Find where the given text appears and provide that cell's center as [x, y] coordinate. 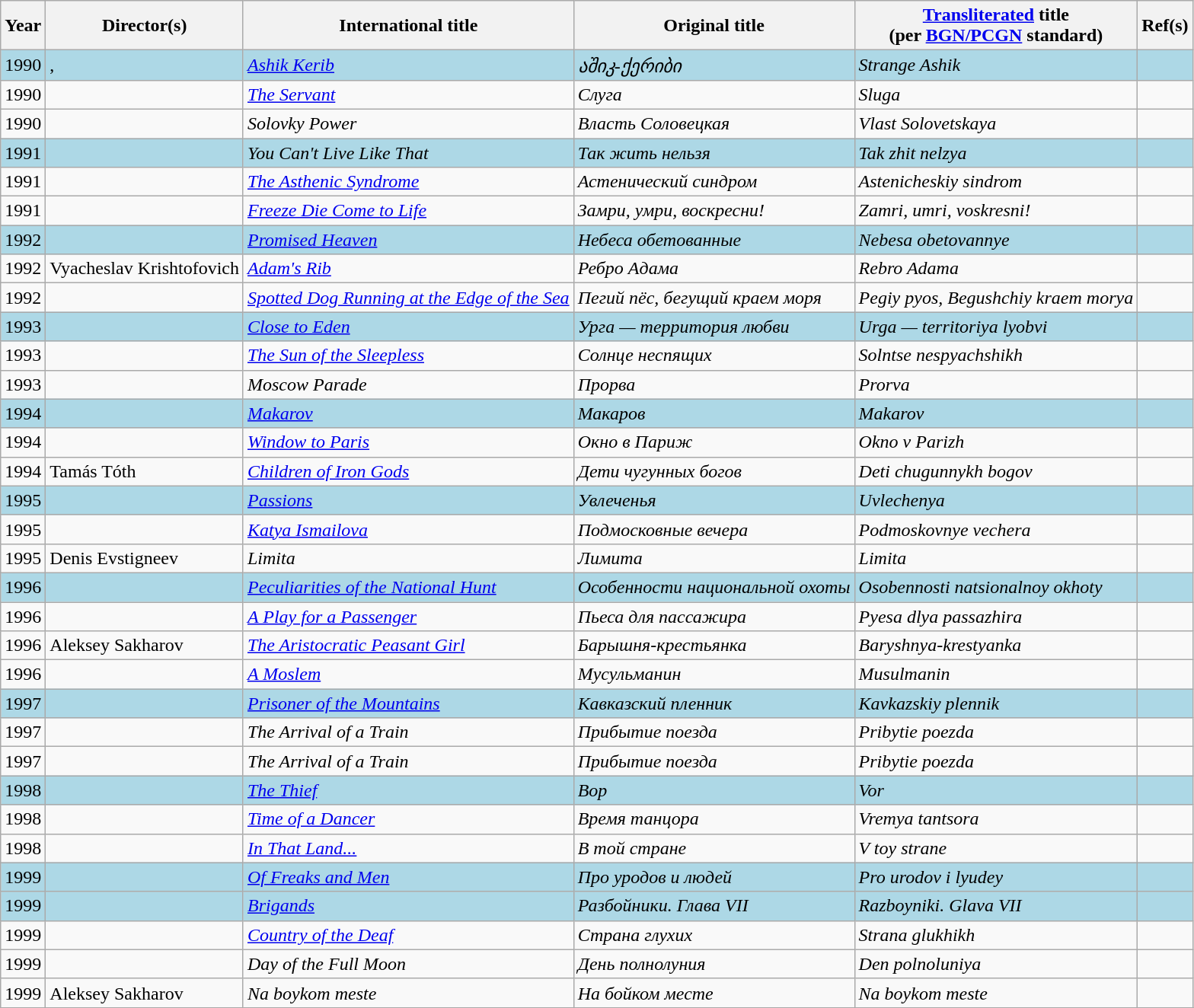
Увлеченья [714, 500]
Астенический синдром [714, 182]
A Play for a Passenger [408, 616]
Solovky Power [408, 123]
In That Land... [408, 848]
Pro urodov i lyudey [996, 877]
Ref(s) [1165, 26]
Макаров [714, 413]
Слуга [714, 94]
Deti chugunnykh bogov [996, 471]
Year [23, 26]
Пегий пёс, бегущий краем моря [714, 298]
Osobennosti natsionalnoy okhoty [996, 587]
Vor [996, 790]
Kavkazskiy plennik [996, 703]
Мусульманин [714, 675]
Razboyniki. Glava VII [996, 906]
Den polnoluniya [996, 964]
Подмосковные вечера [714, 529]
Лимита [714, 558]
Солнце неспящих [714, 356]
Ребро Адама [714, 269]
Close to Eden [408, 327]
Of Freaks and Men [408, 877]
Spotted Dog Running at the Edge of the Sea [408, 298]
Vlast Solovetskaya [996, 123]
You Can't Live Like That [408, 153]
Кавказский пленник [714, 703]
Прорва [714, 384]
Brigands [408, 906]
Peculiarities of the National Hunt [408, 587]
Time of a Dancer [408, 819]
The Thief [408, 790]
Musulmanin [996, 675]
Freeze Die Come to Life [408, 211]
Strange Ashik [996, 65]
Барышня-крестьянка [714, 646]
Country of the Deaf [408, 935]
Урга — территория любви [714, 327]
Moscow Parade [408, 384]
აშიკ-ქერიბი [714, 65]
Sluga [996, 94]
The Asthenic Syndrome [408, 182]
Original title [714, 26]
Особенности национальной охоты [714, 587]
International title [408, 26]
Children of Iron Gods [408, 471]
Solntse nespyachshikh [996, 356]
Tamás Tóth [145, 471]
Astenicheskiy sindrom [996, 182]
Adam's Rib [408, 269]
Urga — territoriya lyobvi [996, 327]
Vremya tantsora [996, 819]
В той стране [714, 848]
, [145, 65]
Nebesa obetovannye [996, 240]
Pegiy pyos, Begushchiy kraem morya [996, 298]
Tak zhit nelzya [996, 153]
Transliterated title(per BGN/PCGN standard) [996, 26]
Baryshnya-krestyanka [996, 646]
Okno v Parizh [996, 442]
Vyacheslav Krishtofovich [145, 269]
Небеса обетованные [714, 240]
Denis Evstigneev [145, 558]
Strana glukhikh [996, 935]
Вор [714, 790]
A Moslem [408, 675]
Podmoskovnye vechera [996, 529]
The Sun of the Sleepless [408, 356]
Zamri, umri, voskresni! [996, 211]
Власть Соловецкая [714, 123]
Pyesa dlya passazhira [996, 616]
The Servant [408, 94]
Uvlechenya [996, 500]
Про уродов и людей [714, 877]
Prorva [996, 384]
Пьеса для пассажира [714, 616]
Passions [408, 500]
Rebro Adama [996, 269]
На бойком месте [714, 993]
Katya Ismailova [408, 529]
Замри, умри, воскресни! [714, 211]
The Aristocratic Peasant Girl [408, 646]
Prisoner of the Mountains [408, 703]
Promised Heaven [408, 240]
Окно в Париж [714, 442]
Разбойники. Глава VII [714, 906]
Window to Paris [408, 442]
V toy strane [996, 848]
Ashik Kerib [408, 65]
Day of the Full Moon [408, 964]
Время танцора [714, 819]
Так жить нельзя [714, 153]
Дети чугунных богов [714, 471]
Страна глухих [714, 935]
День полнолуния [714, 964]
Director(s) [145, 26]
